Extract the (x, y) coordinate from the center of the cell holding the provided text.  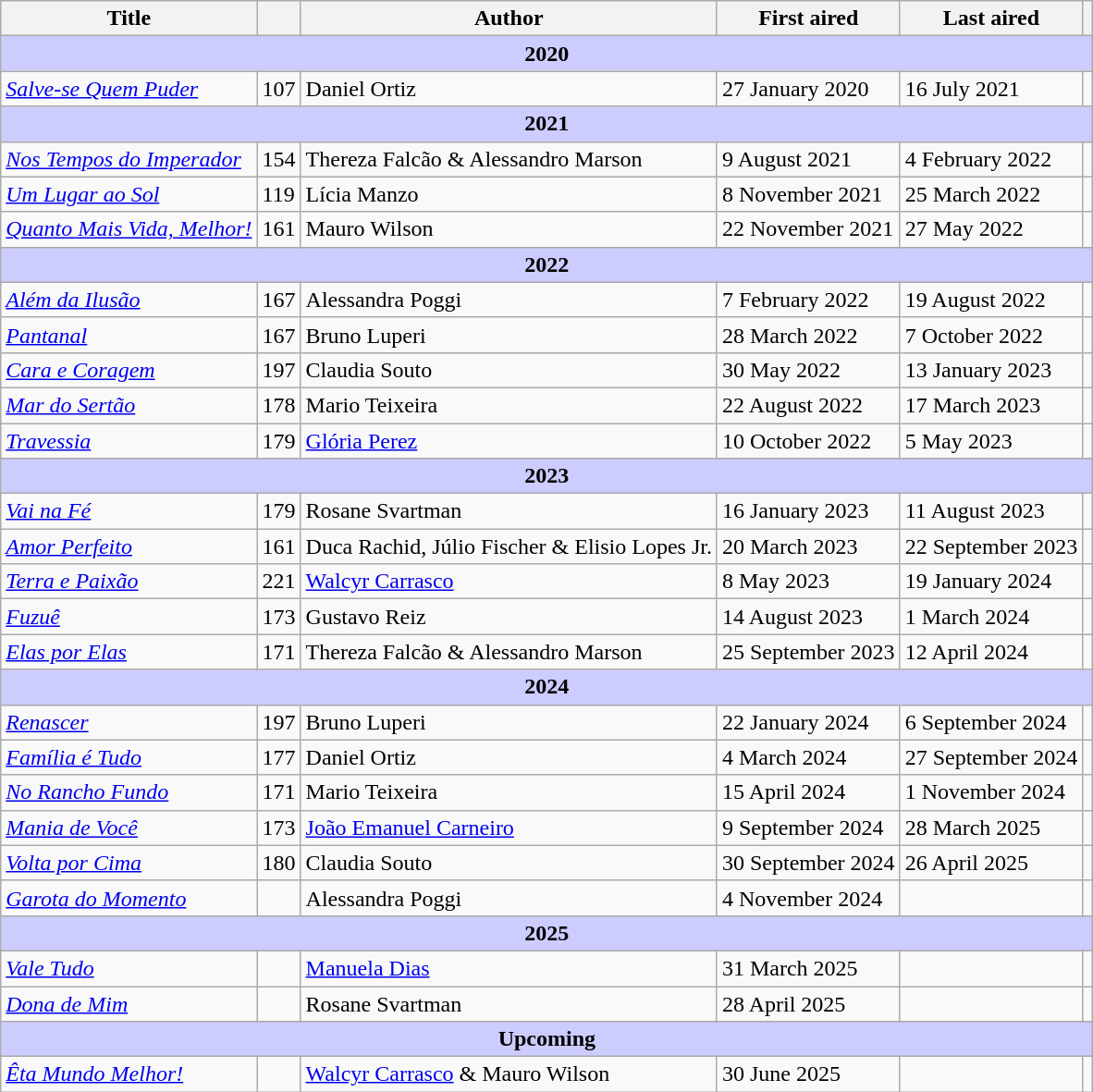
16 July 2021 (991, 89)
25 March 2022 (991, 194)
28 April 2025 (808, 1003)
Família é Tudo (129, 757)
6 September 2024 (991, 722)
27 September 2024 (991, 757)
26 April 2025 (991, 863)
Volta por Cima (129, 863)
27 January 2020 (808, 89)
30 May 2022 (808, 370)
João Emanuel Carneiro (509, 828)
13 January 2023 (991, 370)
22 November 2021 (808, 229)
2020 (547, 54)
9 August 2021 (808, 159)
Quanto Mais Vida, Melhor! (129, 229)
2022 (547, 264)
2024 (547, 687)
7 February 2022 (808, 300)
17 March 2023 (991, 405)
Manuela Dias (509, 968)
Dona de Mim (129, 1003)
Vai na Fé (129, 511)
Nos Tempos do Imperador (129, 159)
Pantanal (129, 335)
Glória Perez (509, 441)
15 April 2024 (808, 792)
Terra e Paixão (129, 582)
8 November 2021 (808, 194)
12 April 2024 (991, 652)
30 September 2024 (808, 863)
1 November 2024 (991, 792)
Lícia Manzo (509, 194)
Renascer (129, 722)
27 May 2022 (991, 229)
8 May 2023 (808, 582)
2023 (547, 476)
221 (279, 582)
22 January 2024 (808, 722)
4 March 2024 (808, 757)
Mauro Wilson (509, 229)
First aired (808, 18)
Êta Mundo Melhor! (129, 1074)
119 (279, 194)
Walcyr Carrasco (509, 582)
30 June 2025 (808, 1074)
22 August 2022 (808, 405)
2025 (547, 933)
Upcoming (547, 1039)
25 September 2023 (808, 652)
Last aired (991, 18)
2021 (547, 124)
4 February 2022 (991, 159)
Elas por Elas (129, 652)
Garota do Momento (129, 898)
Vale Tudo (129, 968)
177 (279, 757)
10 October 2022 (808, 441)
Fuzuê (129, 617)
Além da Ilusão (129, 300)
Salve-se Quem Puder (129, 89)
5 May 2023 (991, 441)
28 March 2025 (991, 828)
Mania de Você (129, 828)
22 September 2023 (991, 546)
19 August 2022 (991, 300)
31 March 2025 (808, 968)
Cara e Coragem (129, 370)
Author (509, 18)
28 March 2022 (808, 335)
1 March 2024 (991, 617)
4 November 2024 (808, 898)
178 (279, 405)
19 January 2024 (991, 582)
16 January 2023 (808, 511)
Travessia (129, 441)
11 August 2023 (991, 511)
7 October 2022 (991, 335)
No Rancho Fundo (129, 792)
14 August 2023 (808, 617)
Um Lugar ao Sol (129, 194)
180 (279, 863)
154 (279, 159)
Title (129, 18)
Amor Perfeito (129, 546)
Walcyr Carrasco & Mauro Wilson (509, 1074)
9 September 2024 (808, 828)
20 March 2023 (808, 546)
Gustavo Reiz (509, 617)
Duca Rachid, Júlio Fischer & Elisio Lopes Jr. (509, 546)
Mar do Sertão (129, 405)
107 (279, 89)
